Provide the [X, Y] coordinate of the cell's center where the given text is located.  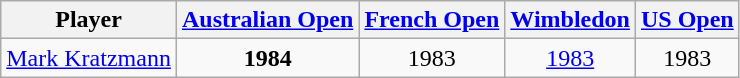
Australian Open [267, 20]
Mark Kratzmann [89, 58]
1984 [267, 58]
Player [89, 20]
French Open [432, 20]
US Open [687, 20]
Wimbledon [570, 20]
